Capture the cell that displays the provided text and extract its [x, y] central coordinate. 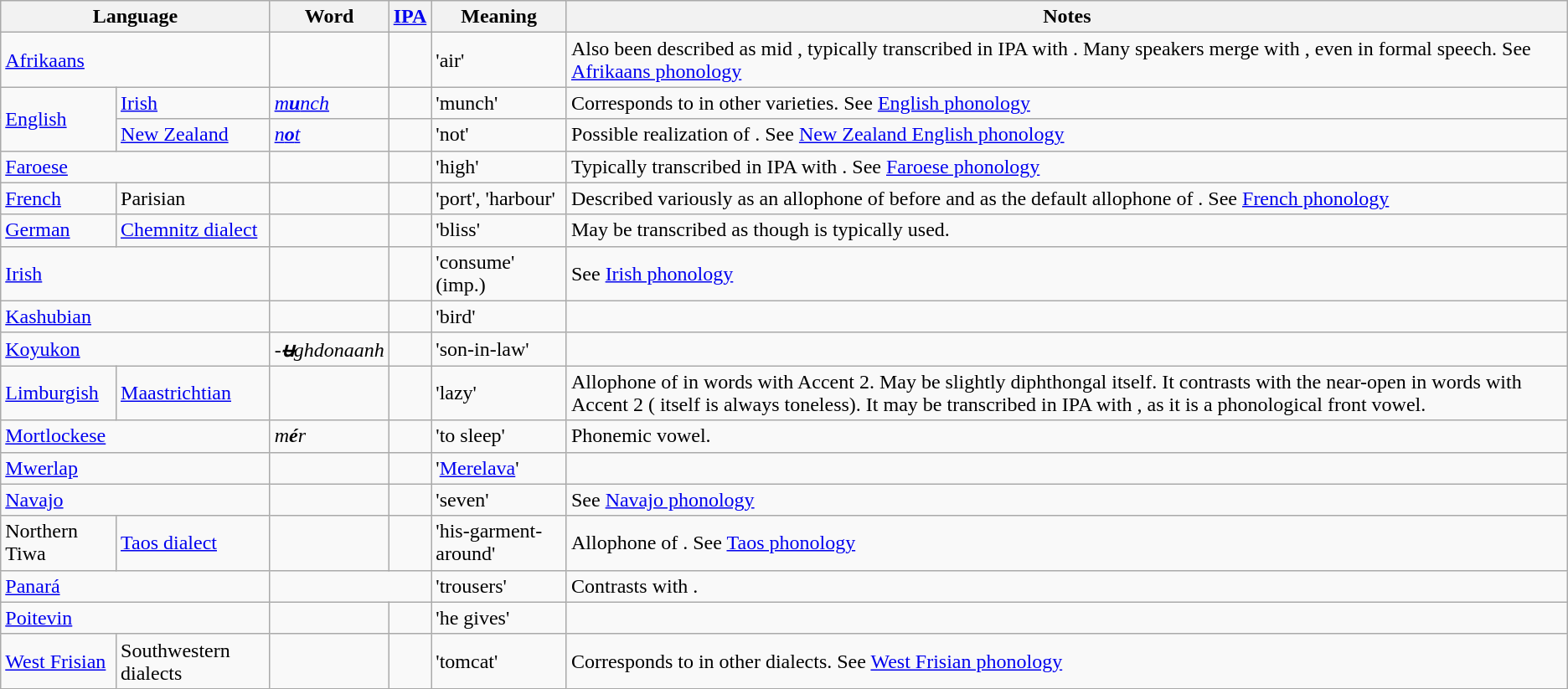
Mortlockese [136, 436]
'lazy' [499, 393]
Southwestern dialects [193, 661]
Taos dialect [193, 542]
'consume' (imp.) [499, 273]
Possible realization of . See New Zealand English phonology [1067, 135]
Word [329, 17]
Notes [1067, 17]
West Frisian [59, 661]
Parisian [193, 198]
'he gives' [499, 618]
'seven' [499, 500]
Described variously as an allophone of before and as the default allophone of . See French phonology [1067, 198]
'port', 'harbour' [499, 198]
mér [329, 436]
munch [329, 103]
'not' [499, 135]
Panará [136, 586]
Navajo [136, 500]
Faroese [136, 167]
See Navajo phonology [1067, 500]
'bird' [499, 316]
New Zealand [193, 135]
Kashubian [136, 316]
'tomcat' [499, 661]
French [59, 198]
Limburgish [59, 393]
Corresponds to in other dialects. See West Frisian phonology [1067, 661]
May be transcribed as though is typically used. [1067, 230]
German [59, 230]
'high' [499, 167]
Typically transcribed in IPA with . See Faroese phonology [1067, 167]
'Merelava' [499, 468]
'trousers' [499, 586]
Northern Tiwa [59, 542]
Phonemic vowel. [1067, 436]
Allophone of . See Taos phonology [1067, 542]
IPA [410, 17]
Mwerlap [136, 468]
-ʉghdonaanh [329, 349]
Afrikaans [136, 60]
'to sleep' [499, 436]
English [59, 119]
Corresponds to in other varieties. See English phonology [1067, 103]
'bliss' [499, 230]
not [329, 135]
'son-in-law' [499, 349]
Also been described as mid , typically transcribed in IPA with . Many speakers merge with , even in formal speech. See Afrikaans phonology [1067, 60]
'munch' [499, 103]
Chemnitz dialect [193, 230]
Language [136, 17]
'his-garment-around' [499, 542]
Meaning [499, 17]
Contrasts with . [1067, 586]
See Irish phonology [1067, 273]
Maastrichtian [193, 393]
Poitevin [136, 618]
'air' [499, 60]
Koyukon [136, 349]
